Provide the (X, Y) coordinate of the cell's center where the given text is located.  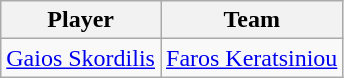
Gaios Skordilis (81, 58)
Player (81, 20)
Team (251, 20)
Faros Keratsiniou (251, 58)
